Return the (x, y) coordinate for the center point of the cell that contains the specified text.  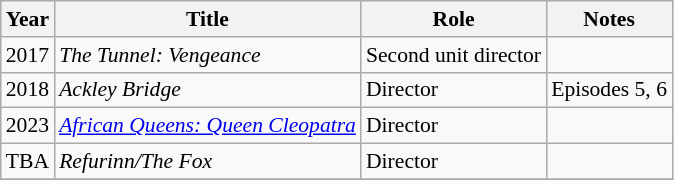
Notes (609, 19)
African Queens: Queen Cleopatra (208, 126)
2023 (28, 126)
TBA (28, 162)
2017 (28, 55)
Ackley Bridge (208, 90)
The Tunnel: Vengeance (208, 55)
2018 (28, 90)
Refurinn/The Fox (208, 162)
Role (454, 19)
Second unit director (454, 55)
Year (28, 19)
Episodes 5, 6 (609, 90)
Title (208, 19)
